For the text-containing cell, return its midpoint in [X, Y] coordinate format. 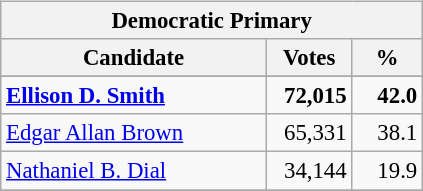
72,015 [309, 96]
65,331 [309, 133]
Candidate [134, 58]
% [388, 58]
34,144 [309, 171]
42.0 [388, 96]
19.9 [388, 171]
Ellison D. Smith [134, 96]
Votes [309, 58]
38.1 [388, 133]
Democratic Primary [212, 21]
Nathaniel B. Dial [134, 171]
Edgar Allan Brown [134, 133]
